Identify which cell holds the provided text, then report its [x, y] central coordinate. 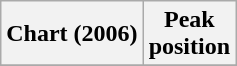
Chart (2006) [72, 34]
Peakposition [189, 34]
